Output the [x, y] coordinate of the center of the cell containing the given text.  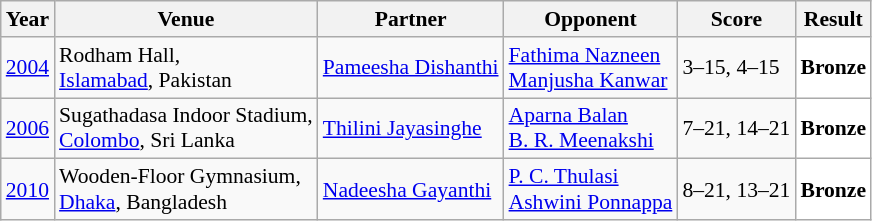
Partner [411, 19]
Venue [186, 19]
7–21, 14–21 [736, 128]
3–15, 4–15 [736, 68]
Aparna Balan B. R. Meenakshi [591, 128]
Pameesha Dishanthi [411, 68]
Wooden-Floor Gymnasium,Dhaka, Bangladesh [186, 190]
P. C. Thulasi Ashwini Ponnappa [591, 190]
Year [28, 19]
Sugathadasa Indoor Stadium,Colombo, Sri Lanka [186, 128]
2004 [28, 68]
Result [833, 19]
2010 [28, 190]
Opponent [591, 19]
Score [736, 19]
Rodham Hall,Islamabad, Pakistan [186, 68]
Thilini Jayasinghe [411, 128]
Nadeesha Gayanthi [411, 190]
8–21, 13–21 [736, 190]
2006 [28, 128]
Fathima Nazneen Manjusha Kanwar [591, 68]
